Return (x, y) of the center of cell containing provided text 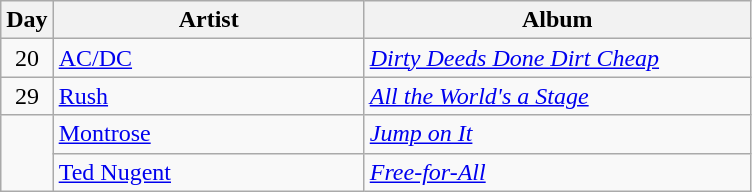
Ted Nugent (208, 172)
Album (557, 20)
Rush (208, 96)
Artist (208, 20)
AC/DC (208, 58)
Free-for-All (557, 172)
Montrose (208, 134)
20 (27, 58)
Dirty Deeds Done Dirt Cheap (557, 58)
Jump on It (557, 134)
All the World's a Stage (557, 96)
29 (27, 96)
Day (27, 20)
